Provide the (x, y) coordinate of the cell's center where the given text is located.  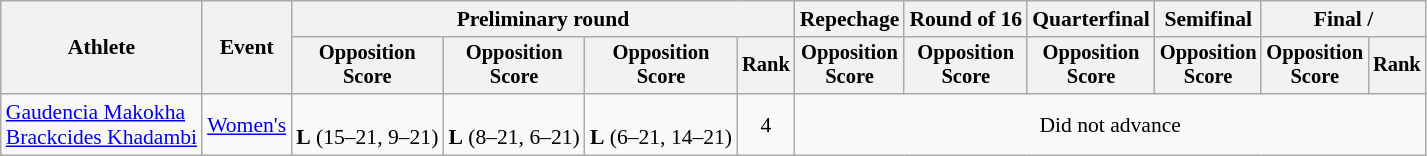
Did not advance (1110, 124)
Quarterfinal (1091, 19)
Round of 16 (966, 19)
Repechage (850, 19)
Event (246, 48)
L (6–21, 14–21) (661, 124)
L (15–21, 9–21) (367, 124)
Preliminary round (543, 19)
4 (766, 124)
Athlete (102, 48)
Women's (246, 124)
L (8–21, 6–21) (514, 124)
Semifinal (1208, 19)
Gaudencia MakokhaBrackcides Khadambi (102, 124)
Final / (1343, 19)
